Detect which cell encompasses the target text, then output its (X, Y) center coordinate. 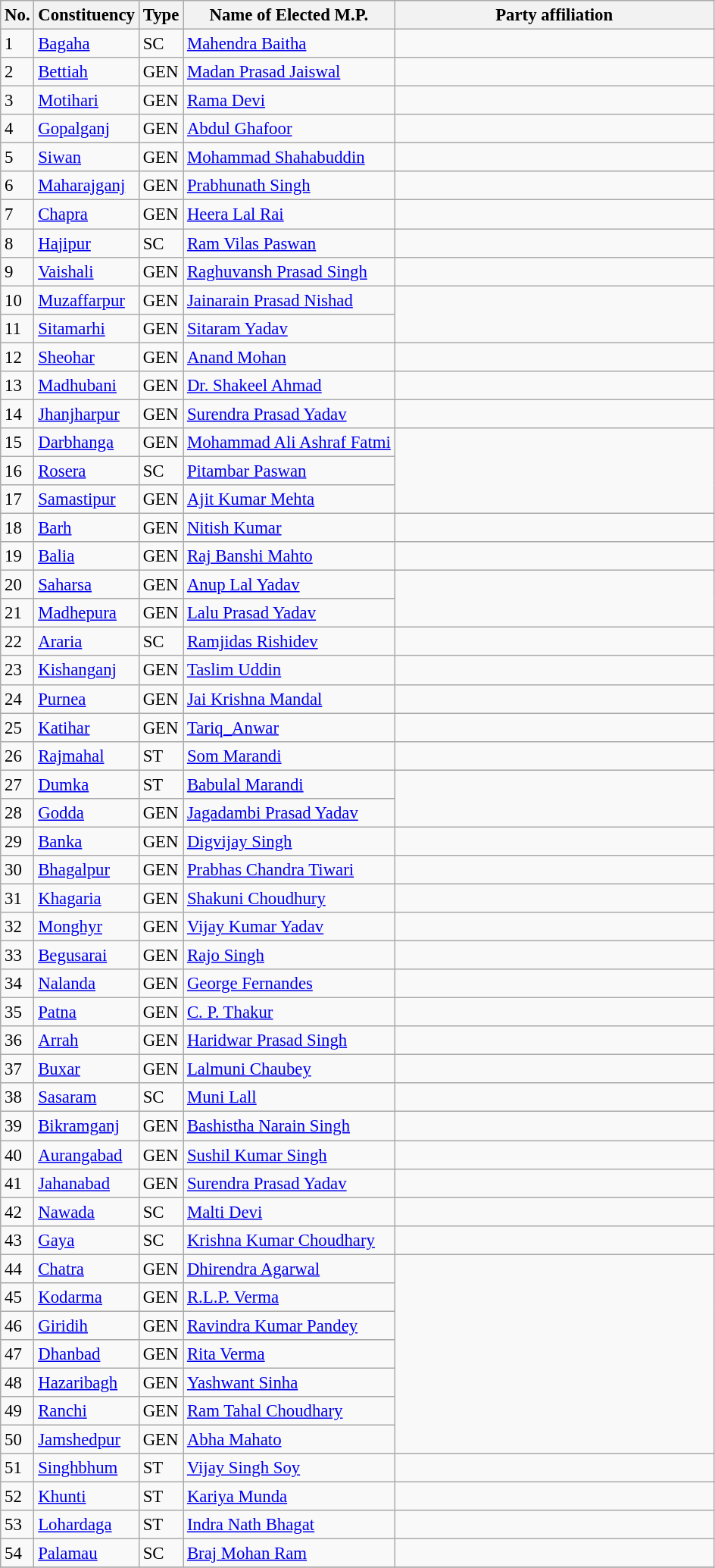
Dr. Shakeel Ahmad (289, 386)
Sitamarhi (86, 328)
3 (17, 101)
Buxar (86, 1069)
12 (17, 357)
14 (17, 414)
Prabhunath Singh (289, 186)
11 (17, 328)
Rosera (86, 471)
Haridwar Prasad Singh (289, 1041)
40 (17, 1155)
49 (17, 1411)
Sushil Kumar Singh (289, 1155)
Jhanjharpur (86, 414)
29 (17, 841)
Prabhas Chandra Tiwari (289, 870)
Hazaribagh (86, 1382)
Party affiliation (554, 15)
10 (17, 300)
Jainarain Prasad Nishad (289, 300)
36 (17, 1041)
Palamau (86, 1554)
Madan Prasad Jaiswal (289, 72)
Motihari (86, 101)
Banka (86, 841)
Maharajganj (86, 186)
Samastipur (86, 499)
7 (17, 214)
Muzaffarpur (86, 300)
Nitish Kumar (289, 528)
Anand Mohan (289, 357)
Anup Lal Yadav (289, 585)
17 (17, 499)
Ram Vilas Paswan (289, 243)
Lalmuni Chaubey (289, 1069)
Name of Elected M.P. (289, 15)
52 (17, 1497)
Som Marandi (289, 756)
C. P. Thakur (289, 1012)
20 (17, 585)
4 (17, 129)
Sasaram (86, 1098)
Ajit Kumar Mehta (289, 499)
39 (17, 1126)
Begusarai (86, 956)
15 (17, 443)
Sheohar (86, 357)
Jai Krishna Mandal (289, 699)
Gopalganj (86, 129)
Nawada (86, 1212)
33 (17, 956)
Darbhanga (86, 443)
Bagaha (86, 44)
Bashistha Narain Singh (289, 1126)
51 (17, 1468)
Dumka (86, 784)
19 (17, 556)
Kishanganj (86, 671)
Singhbhum (86, 1468)
Ramjidas Rishidev (289, 642)
Rama Devi (289, 101)
50 (17, 1440)
45 (17, 1297)
Dhanbad (86, 1354)
6 (17, 186)
Malti Devi (289, 1212)
Siwan (86, 158)
Babulal Marandi (289, 784)
Muni Lall (289, 1098)
Yashwant Sinha (289, 1382)
Purnea (86, 699)
34 (17, 984)
Ranchi (86, 1411)
21 (17, 613)
Chatra (86, 1269)
Dhirendra Agarwal (289, 1269)
41 (17, 1183)
Chapra (86, 214)
53 (17, 1525)
47 (17, 1354)
Saharsa (86, 585)
13 (17, 386)
1 (17, 44)
Constituency (86, 15)
24 (17, 699)
35 (17, 1012)
Bikramganj (86, 1126)
18 (17, 528)
Abdul Ghafoor (289, 129)
Bettiah (86, 72)
42 (17, 1212)
Type (161, 15)
30 (17, 870)
R.L.P. Verma (289, 1297)
Balia (86, 556)
48 (17, 1382)
Hajipur (86, 243)
Nalanda (86, 984)
9 (17, 271)
Raghuvansh Prasad Singh (289, 271)
Rajo Singh (289, 956)
27 (17, 784)
Mohammad Ali Ashraf Fatmi (289, 443)
Gaya (86, 1240)
Madhubani (86, 386)
Jahanabad (86, 1183)
Jagadambi Prasad Yadav (289, 813)
Patna (86, 1012)
Lalu Prasad Yadav (289, 613)
22 (17, 642)
Khunti (86, 1497)
Tariq_Anwar (289, 728)
Lohardaga (86, 1525)
37 (17, 1069)
Kodarma (86, 1297)
Digvijay Singh (289, 841)
Krishna Kumar Choudhary (289, 1240)
26 (17, 756)
Vaishali (86, 271)
46 (17, 1325)
Pitambar Paswan (289, 471)
Heera Lal Rai (289, 214)
Rajmahal (86, 756)
Madhepura (86, 613)
44 (17, 1269)
Ravindra Kumar Pandey (289, 1325)
Khagaria (86, 898)
Barh (86, 528)
28 (17, 813)
Katihar (86, 728)
Shakuni Choudhury (289, 898)
Arrah (86, 1041)
No. (17, 15)
43 (17, 1240)
Abha Mahato (289, 1440)
Jamshedpur (86, 1440)
Braj Mohan Ram (289, 1554)
Vijay Singh Soy (289, 1468)
Araria (86, 642)
Indra Nath Bhagat (289, 1525)
2 (17, 72)
Monghyr (86, 927)
Sitaram Yadav (289, 328)
Vijay Kumar Yadav (289, 927)
54 (17, 1554)
Godda (86, 813)
5 (17, 158)
Kariya Munda (289, 1497)
George Fernandes (289, 984)
Ram Tahal Choudhary (289, 1411)
Rita Verma (289, 1354)
31 (17, 898)
Bhagalpur (86, 870)
Taslim Uddin (289, 671)
Raj Banshi Mahto (289, 556)
8 (17, 243)
Mohammad Shahabuddin (289, 158)
Giridih (86, 1325)
25 (17, 728)
Mahendra Baitha (289, 44)
23 (17, 671)
32 (17, 927)
16 (17, 471)
38 (17, 1098)
Aurangabad (86, 1155)
